Return the [x, y] coordinate for the center point of the cell that contains the specified text.  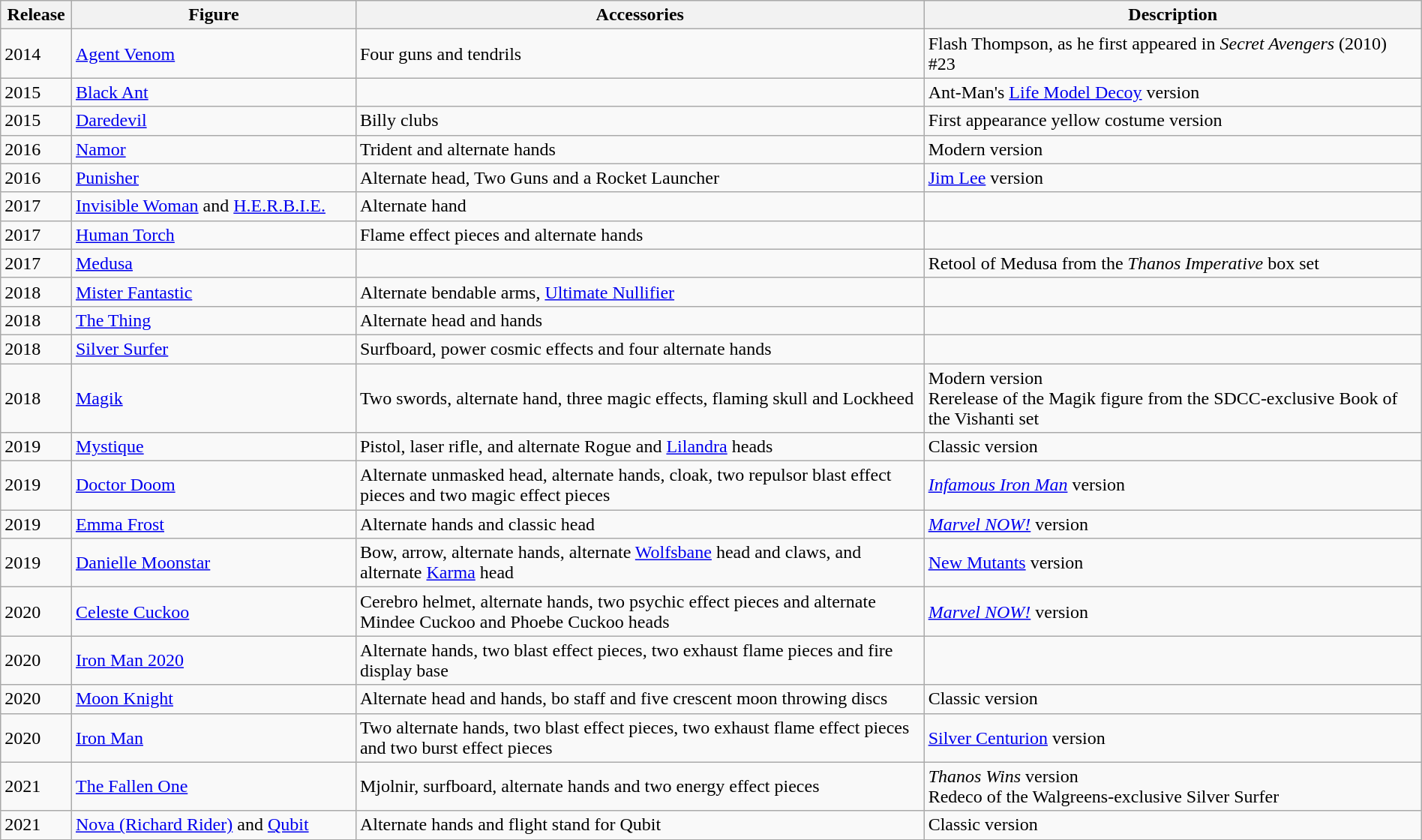
Bow, arrow, alternate hands, alternate Wolfsbane head and claws, and alternate Karma head [640, 562]
Alternate hands and classic head [640, 524]
2014 [36, 54]
Doctor Doom [213, 486]
Two alternate hands, two blast effect pieces, two exhaust flame effect pieces and two burst effect pieces [640, 738]
Silver Surfer [213, 349]
Celeste Cuckoo [213, 612]
Two swords, alternate hand, three magic effects, flaming skull and Lockheed [640, 397]
Mystique [213, 447]
Modern versionRerelease of the Magik figure from the SDCC-exclusive Book of the Vishanti set [1173, 397]
Thanos Wins versionRedeco of the Walgreens-exclusive Silver Surfer [1173, 786]
Human Torch [213, 235]
Modern version [1173, 149]
Magik [213, 397]
Namor [213, 149]
Black Ant [213, 92]
Emma Frost [213, 524]
First appearance yellow costume version [1173, 121]
Danielle Moonstar [213, 562]
The Thing [213, 320]
Flame effect pieces and alternate hands [640, 235]
Alternate hands and flight stand for Qubit [640, 825]
Description [1173, 15]
Agent Venom [213, 54]
Four guns and tendrils [640, 54]
Punisher [213, 178]
The Fallen One [213, 786]
Retool of Medusa from the Thanos Imperative box set [1173, 263]
Cerebro helmet, alternate hands, two psychic effect pieces and alternate Mindee Cuckoo and Phoebe Cuckoo heads [640, 612]
Billy clubs [640, 121]
Infamous Iron Man version [1173, 486]
Alternate head, Two Guns and a Rocket Launcher [640, 178]
Mjolnir, surfboard, alternate hands and two energy effect pieces [640, 786]
Ant-Man's Life Model Decoy version [1173, 92]
Moon Knight [213, 699]
Invisible Woman and H.E.R.B.I.E. [213, 206]
Nova (Richard Rider) and Qubit [213, 825]
Accessories [640, 15]
Iron Man [213, 738]
Silver Centurion version [1173, 738]
Medusa [213, 263]
Flash Thompson, as he first appeared in Secret Avengers (2010) #23 [1173, 54]
Alternate head and hands, bo staff and five crescent moon throwing discs [640, 699]
New Mutants version [1173, 562]
Surfboard, power cosmic effects and four alternate hands [640, 349]
Iron Man 2020 [213, 660]
Release [36, 15]
Alternate hands, two blast effect pieces, two exhaust flame pieces and fire display base [640, 660]
Jim Lee version [1173, 178]
Alternate hand [640, 206]
Daredevil [213, 121]
Pistol, laser rifle, and alternate Rogue and Lilandra heads [640, 447]
Alternate head and hands [640, 320]
Alternate bendable arms, Ultimate Nullifier [640, 292]
Mister Fantastic [213, 292]
Alternate unmasked head, alternate hands, cloak, two repulsor blast effect pieces and two magic effect pieces [640, 486]
Figure [213, 15]
Trident and alternate hands [640, 149]
